For the text-containing cell, return its midpoint in (x, y) coordinate format. 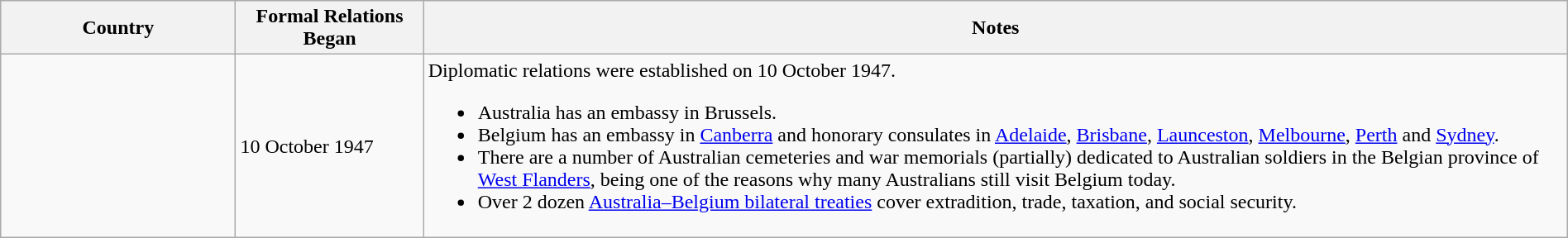
10 October 1947 (329, 145)
Country (118, 28)
Notes (996, 28)
Formal Relations Began (329, 28)
